Identify which cell holds the provided text, then report its [x, y] central coordinate. 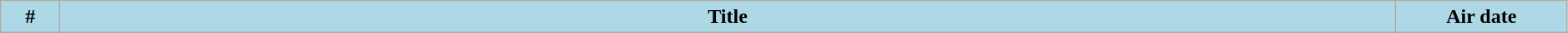
Title [728, 17]
Air date [1481, 17]
# [30, 17]
